Determine the [X, Y] coordinate at the center of the cell enclosing the given text.  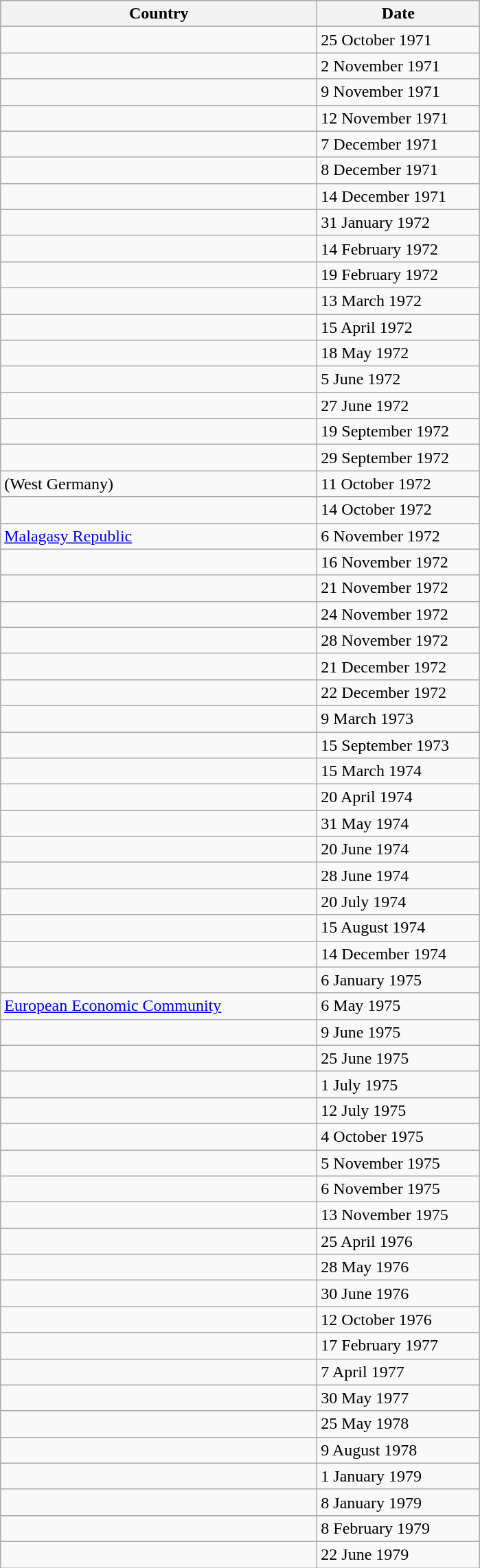
29 September 1972 [398, 458]
9 June 1975 [398, 1032]
14 February 1972 [398, 248]
2 November 1971 [398, 66]
21 November 1972 [398, 588]
13 March 1972 [398, 301]
15 September 1973 [398, 745]
25 April 1976 [398, 1241]
6 November 1972 [398, 536]
9 March 1973 [398, 718]
14 October 1972 [398, 510]
25 October 1971 [398, 40]
25 June 1975 [398, 1058]
9 November 1971 [398, 92]
30 June 1976 [398, 1294]
12 October 1976 [398, 1320]
22 December 1972 [398, 692]
19 February 1972 [398, 274]
20 July 1974 [398, 902]
28 November 1972 [398, 640]
6 January 1975 [398, 980]
1 July 1975 [398, 1084]
16 November 1972 [398, 562]
5 November 1975 [398, 1163]
25 May 1978 [398, 1424]
31 May 1974 [398, 823]
17 February 1977 [398, 1346]
9 August 1978 [398, 1450]
12 July 1975 [398, 1110]
Country [159, 14]
8 December 1971 [398, 170]
(West Germany) [159, 484]
15 April 1972 [398, 327]
21 December 1972 [398, 666]
27 June 1972 [398, 406]
14 December 1974 [398, 954]
20 April 1974 [398, 797]
15 March 1974 [398, 771]
6 November 1975 [398, 1189]
Malagasy Republic [159, 536]
Date [398, 14]
19 September 1972 [398, 432]
28 June 1974 [398, 876]
20 June 1974 [398, 850]
12 November 1971 [398, 118]
1 January 1979 [398, 1476]
13 November 1975 [398, 1215]
30 May 1977 [398, 1398]
7 April 1977 [398, 1372]
8 February 1979 [398, 1528]
18 May 1972 [398, 353]
8 January 1979 [398, 1502]
5 June 1972 [398, 379]
11 October 1972 [398, 484]
6 May 1975 [398, 1006]
14 December 1971 [398, 196]
4 October 1975 [398, 1136]
28 May 1976 [398, 1267]
7 December 1971 [398, 144]
22 June 1979 [398, 1554]
European Economic Community [159, 1006]
24 November 1972 [398, 614]
15 August 1974 [398, 928]
31 January 1972 [398, 222]
